Pinpoint the cell where the given text exists, returning its (X, Y) midpoint coordinate. 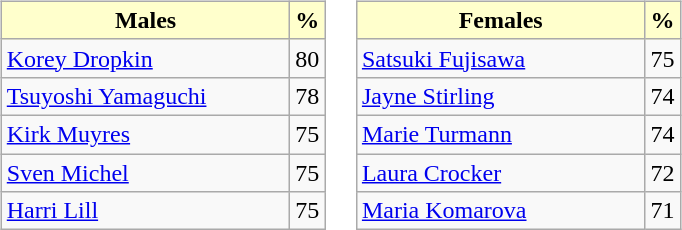
Harri Lill (146, 211)
Satsuki Fujisawa (500, 58)
Jayne Stirling (500, 96)
Marie Turmann (500, 134)
78 (308, 96)
Korey Dropkin (146, 58)
Females (500, 20)
Sven Michel (146, 173)
80 (308, 58)
Males (146, 20)
Maria Komarova (500, 211)
71 (662, 211)
Laura Crocker (500, 173)
Tsuyoshi Yamaguchi (146, 96)
Kirk Muyres (146, 134)
72 (662, 173)
